Determine the (x, y) coordinate at the center of the cell enclosing the given text.  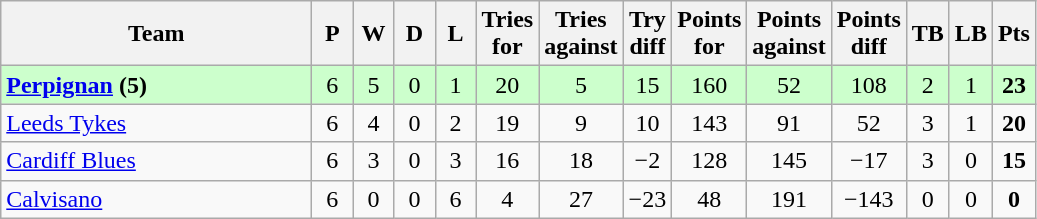
19 (508, 123)
Leeds Tykes (156, 123)
−23 (648, 199)
Pts (1014, 34)
145 (789, 161)
48 (710, 199)
L (456, 34)
TB (928, 34)
Cardiff Blues (156, 161)
W (374, 34)
Calvisano (156, 199)
Points for (710, 34)
191 (789, 199)
P (332, 34)
27 (581, 199)
D (414, 34)
160 (710, 85)
Tries for (508, 34)
18 (581, 161)
Try diff (648, 34)
10 (648, 123)
91 (789, 123)
Tries against (581, 34)
Team (156, 34)
Points diff (868, 34)
Points against (789, 34)
9 (581, 123)
108 (868, 85)
−2 (648, 161)
143 (710, 123)
128 (710, 161)
−143 (868, 199)
16 (508, 161)
Perpignan (5) (156, 85)
23 (1014, 85)
−17 (868, 161)
LB (970, 34)
